Provide the [x, y] coordinate of the cell's center where the given text is located.  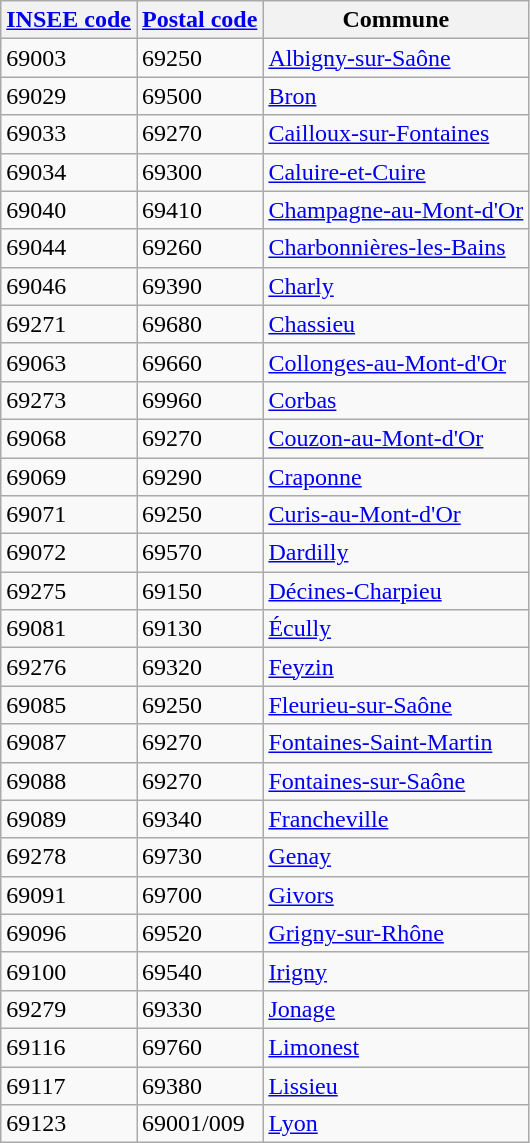
69001/009 [199, 1124]
69085 [69, 705]
69100 [69, 971]
69500 [199, 96]
69570 [199, 553]
Fontaines-Saint-Martin [396, 743]
69088 [69, 781]
69290 [199, 477]
INSEE code [69, 20]
69330 [199, 1009]
Charbonnières-les-Bains [396, 248]
69700 [199, 895]
69260 [199, 248]
69340 [199, 819]
Chassieu [396, 324]
Craponne [396, 477]
69390 [199, 286]
69117 [69, 1085]
69034 [69, 172]
Lissieu [396, 1085]
69271 [69, 324]
69040 [69, 210]
Écully [396, 629]
69960 [199, 400]
69273 [69, 400]
69300 [199, 172]
Caluire-et-Cuire [396, 172]
Lyon [396, 1124]
Charly [396, 286]
69044 [69, 248]
Fleurieu-sur-Saône [396, 705]
Limonest [396, 1047]
Jonage [396, 1009]
69520 [199, 933]
69046 [69, 286]
69072 [69, 553]
69091 [69, 895]
Postal code [199, 20]
69380 [199, 1085]
69033 [69, 134]
69275 [69, 591]
69660 [199, 362]
Francheville [396, 819]
69130 [199, 629]
Fontaines-sur-Saône [396, 781]
Décines-Charpieu [396, 591]
69410 [199, 210]
69730 [199, 857]
69087 [69, 743]
Champagne-au-Mont-d'Or [396, 210]
69116 [69, 1047]
69123 [69, 1124]
Givors [396, 895]
69276 [69, 667]
Feyzin [396, 667]
69320 [199, 667]
Cailloux-sur-Fontaines [396, 134]
69278 [69, 857]
69279 [69, 1009]
69068 [69, 438]
Bron [396, 96]
Grigny-sur-Rhône [396, 933]
Albigny-sur-Saône [396, 58]
Dardilly [396, 553]
69089 [69, 819]
69029 [69, 96]
Corbas [396, 400]
69680 [199, 324]
Irigny [396, 971]
Curis-au-Mont-d'Or [396, 515]
69003 [69, 58]
69069 [69, 477]
69540 [199, 971]
Couzon-au-Mont-d'Or [396, 438]
69096 [69, 933]
69063 [69, 362]
69081 [69, 629]
Genay [396, 857]
69150 [199, 591]
69760 [199, 1047]
Commune [396, 20]
Collonges-au-Mont-d'Or [396, 362]
69071 [69, 515]
